Provide the [X, Y] coordinate of the cell's center where the given text is located.  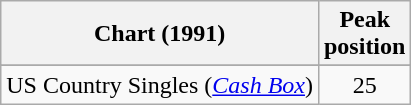
US Country Singles (Cash Box) [160, 85]
25 [364, 85]
Peakposition [364, 34]
Chart (1991) [160, 34]
